Output the [X, Y] coordinate of the center of the cell containing the given text.  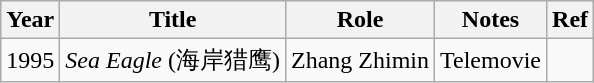
Zhang Zhimin [360, 60]
Telemovie [491, 60]
Year [30, 20]
Title [173, 20]
Role [360, 20]
Ref [570, 20]
Sea Eagle (海岸猎鹰) [173, 60]
Notes [491, 20]
1995 [30, 60]
